From the cell containing the given text, extract its center point as [x, y] coordinate. 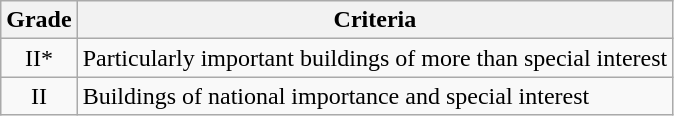
Criteria [375, 20]
II* [39, 58]
II [39, 96]
Buildings of national importance and special interest [375, 96]
Particularly important buildings of more than special interest [375, 58]
Grade [39, 20]
